Extract the [X, Y] coordinate from the center of the cell holding the provided text.  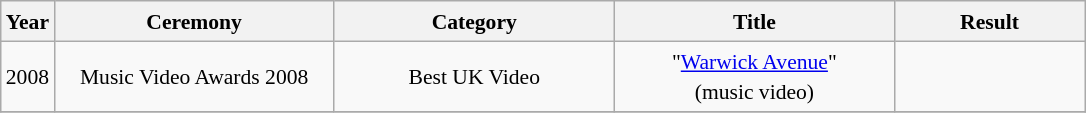
"Warwick Avenue"(music video) [754, 76]
Music Video Awards 2008 [194, 76]
Result [989, 21]
Year [28, 21]
Best UK Video [474, 76]
Category [474, 21]
2008 [28, 76]
Title [754, 21]
Ceremony [194, 21]
